Pinpoint the cell where the given text exists, returning its [X, Y] midpoint coordinate. 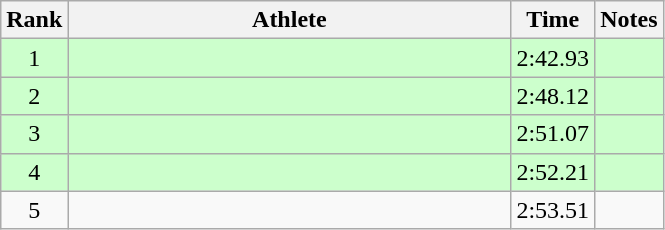
2:53.51 [553, 210]
2:48.12 [553, 96]
Time [553, 20]
3 [34, 134]
1 [34, 58]
2:42.93 [553, 58]
Notes [629, 20]
5 [34, 210]
4 [34, 172]
2:51.07 [553, 134]
Rank [34, 20]
2:52.21 [553, 172]
Athlete [290, 20]
2 [34, 96]
